Scan for the cell matching the given text and deliver its [x, y] coordinate at center. 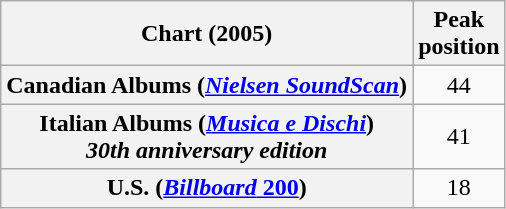
Italian Albums (Musica e Dischi)30th anniversary edition [207, 136]
Canadian Albums (Nielsen SoundScan) [207, 85]
41 [459, 136]
Peakposition [459, 34]
U.S. (Billboard 200) [207, 188]
44 [459, 85]
Chart (2005) [207, 34]
18 [459, 188]
